Capture the cell that displays the provided text and extract its (x, y) central coordinate. 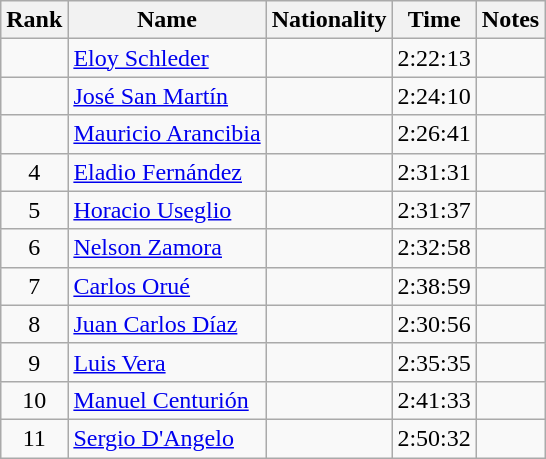
7 (34, 286)
Luis Vera (167, 362)
Time (434, 20)
2:35:35 (434, 362)
Rank (34, 20)
Name (167, 20)
Nelson Zamora (167, 248)
Sergio D'Angelo (167, 438)
Eloy Schleder (167, 58)
Horacio Useglio (167, 210)
2:32:58 (434, 248)
11 (34, 438)
2:31:31 (434, 172)
2:22:13 (434, 58)
2:50:32 (434, 438)
5 (34, 210)
2:31:37 (434, 210)
Juan Carlos Díaz (167, 324)
Nationality (329, 20)
Notes (510, 20)
6 (34, 248)
José San Martín (167, 96)
2:41:33 (434, 400)
4 (34, 172)
Manuel Centurión (167, 400)
2:26:41 (434, 134)
10 (34, 400)
2:38:59 (434, 286)
Eladio Fernández (167, 172)
Mauricio Arancibia (167, 134)
9 (34, 362)
8 (34, 324)
2:24:10 (434, 96)
2:30:56 (434, 324)
Carlos Orué (167, 286)
